Return the (X, Y) coordinate for the center point of the cell that contains the specified text.  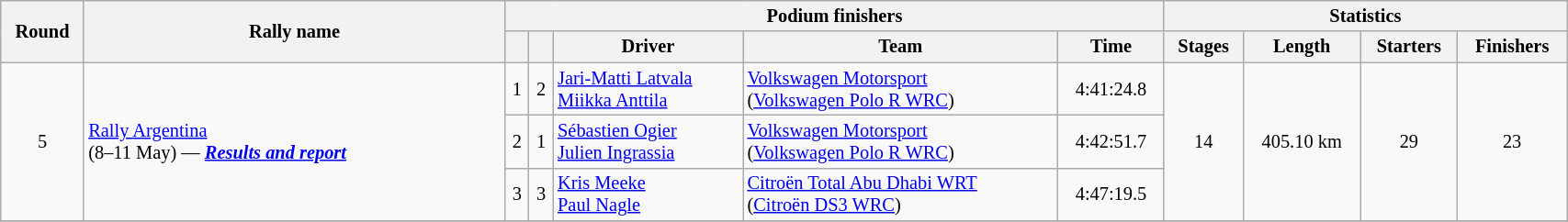
14 (1203, 141)
405.10 km (1302, 141)
4:42:51.7 (1111, 141)
4:47:19.5 (1111, 194)
Driver (648, 47)
Starters (1409, 47)
Rally Argentina(8–11 May) — Results and report (294, 141)
Jari-Matti Latvala Miikka Anttila (648, 89)
Statistics (1365, 16)
4:41:24.8 (1111, 89)
Podium finishers (834, 16)
Kris Meeke Paul Nagle (648, 194)
Rally name (294, 31)
Team (900, 47)
Stages (1203, 47)
Citroën Total Abu Dhabi WRT (Citroën DS3 WRC) (900, 194)
23 (1512, 141)
Finishers (1512, 47)
29 (1409, 141)
Length (1302, 47)
Time (1111, 47)
Sébastien Ogier Julien Ingrassia (648, 141)
5 (42, 141)
Round (42, 31)
